Identify which cell holds the provided text, then report its (x, y) central coordinate. 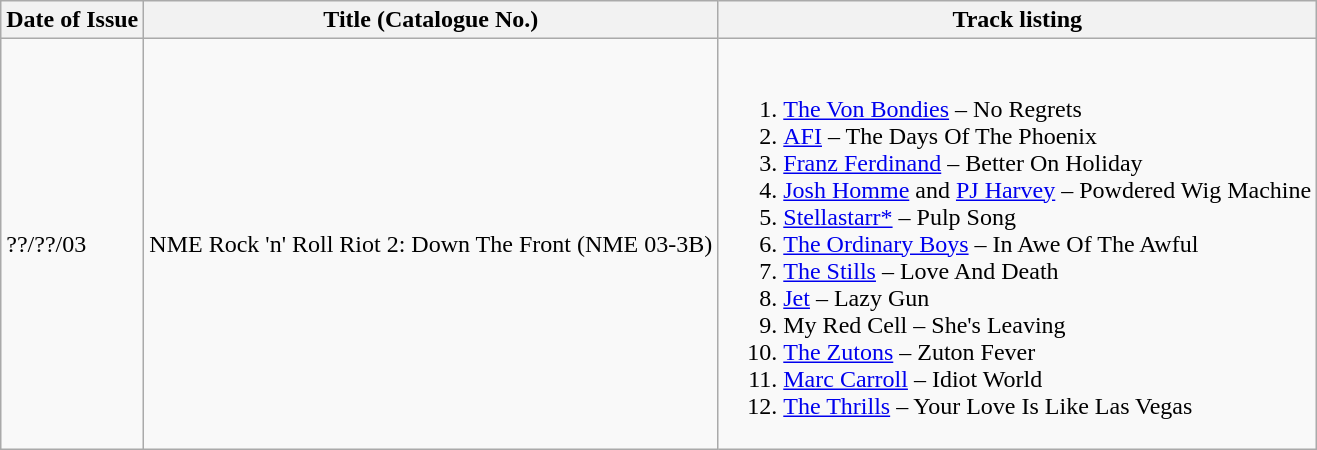
Date of Issue (72, 20)
Title (Catalogue No.) (431, 20)
NME Rock 'n' Roll Riot 2: Down The Front (NME 03-3B) (431, 244)
Track listing (1018, 20)
??/??/03 (72, 244)
